Return the [X, Y] coordinate for the center point of the cell that contains the specified text.  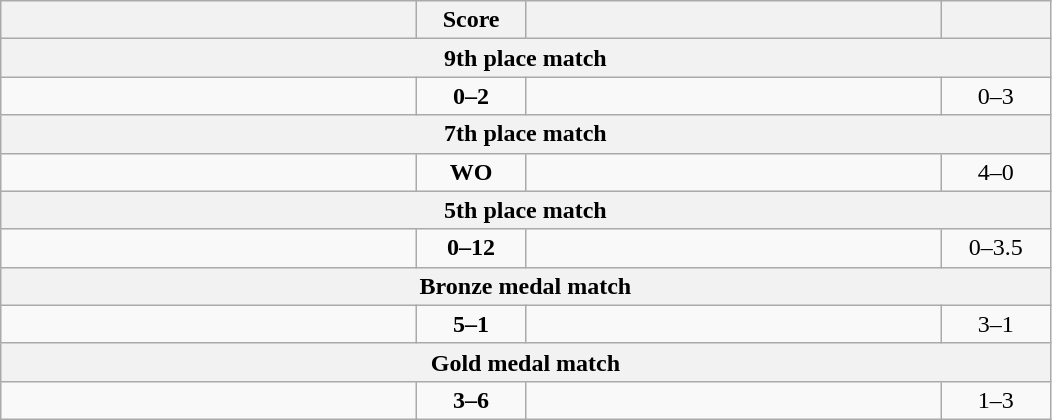
0–3.5 [996, 248]
Gold medal match [526, 362]
5–1 [472, 324]
7th place match [526, 134]
Bronze medal match [526, 286]
9th place match [526, 58]
0–12 [472, 248]
Score [472, 20]
3–6 [472, 400]
3–1 [996, 324]
4–0 [996, 172]
1–3 [996, 400]
WO [472, 172]
0–3 [996, 96]
5th place match [526, 210]
0–2 [472, 96]
